Search for the cell housing the specified text and yield its [x, y] center coordinate. 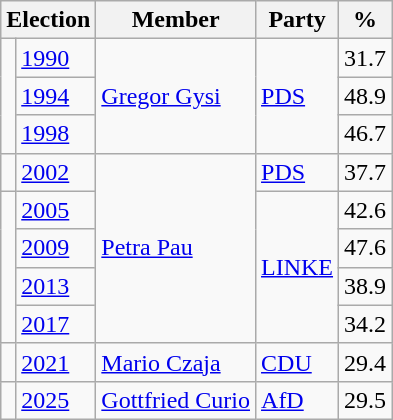
37.7 [366, 172]
2021 [56, 362]
Gottfried Curio [176, 400]
2013 [56, 286]
AfD [298, 400]
Party [298, 20]
34.2 [366, 324]
Election [48, 20]
1990 [56, 58]
Member [176, 20]
29.5 [366, 400]
Gregor Gysi [176, 96]
42.6 [366, 210]
46.7 [366, 134]
47.6 [366, 248]
1998 [56, 134]
2017 [56, 324]
Mario Czaja [176, 362]
2009 [56, 248]
% [366, 20]
2005 [56, 210]
2002 [56, 172]
1994 [56, 96]
LINKE [298, 267]
31.7 [366, 58]
Petra Pau [176, 248]
CDU [298, 362]
29.4 [366, 362]
2025 [56, 400]
48.9 [366, 96]
38.9 [366, 286]
